Find where the given text appears and provide that cell's center as [x, y] coordinate. 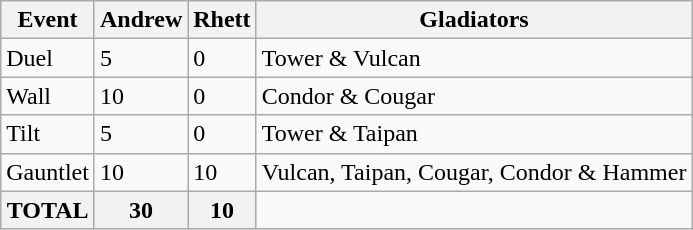
Duel [48, 58]
Andrew [140, 20]
Gladiators [474, 20]
30 [140, 210]
Tilt [48, 134]
Tower & Taipan [474, 134]
Vulcan, Taipan, Cougar, Condor & Hammer [474, 172]
Wall [48, 96]
TOTAL [48, 210]
Event [48, 20]
Tower & Vulcan [474, 58]
Condor & Cougar [474, 96]
Rhett [222, 20]
Gauntlet [48, 172]
